Capture the cell that displays the provided text and extract its (x, y) central coordinate. 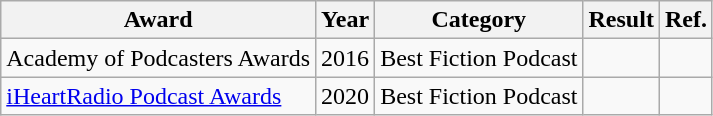
Year (346, 20)
iHeartRadio Podcast Awards (158, 96)
Ref. (686, 20)
2020 (346, 96)
Academy of Podcasters Awards (158, 58)
Category (479, 20)
2016 (346, 58)
Award (158, 20)
Result (621, 20)
